Return [x, y] of the center of cell containing provided text 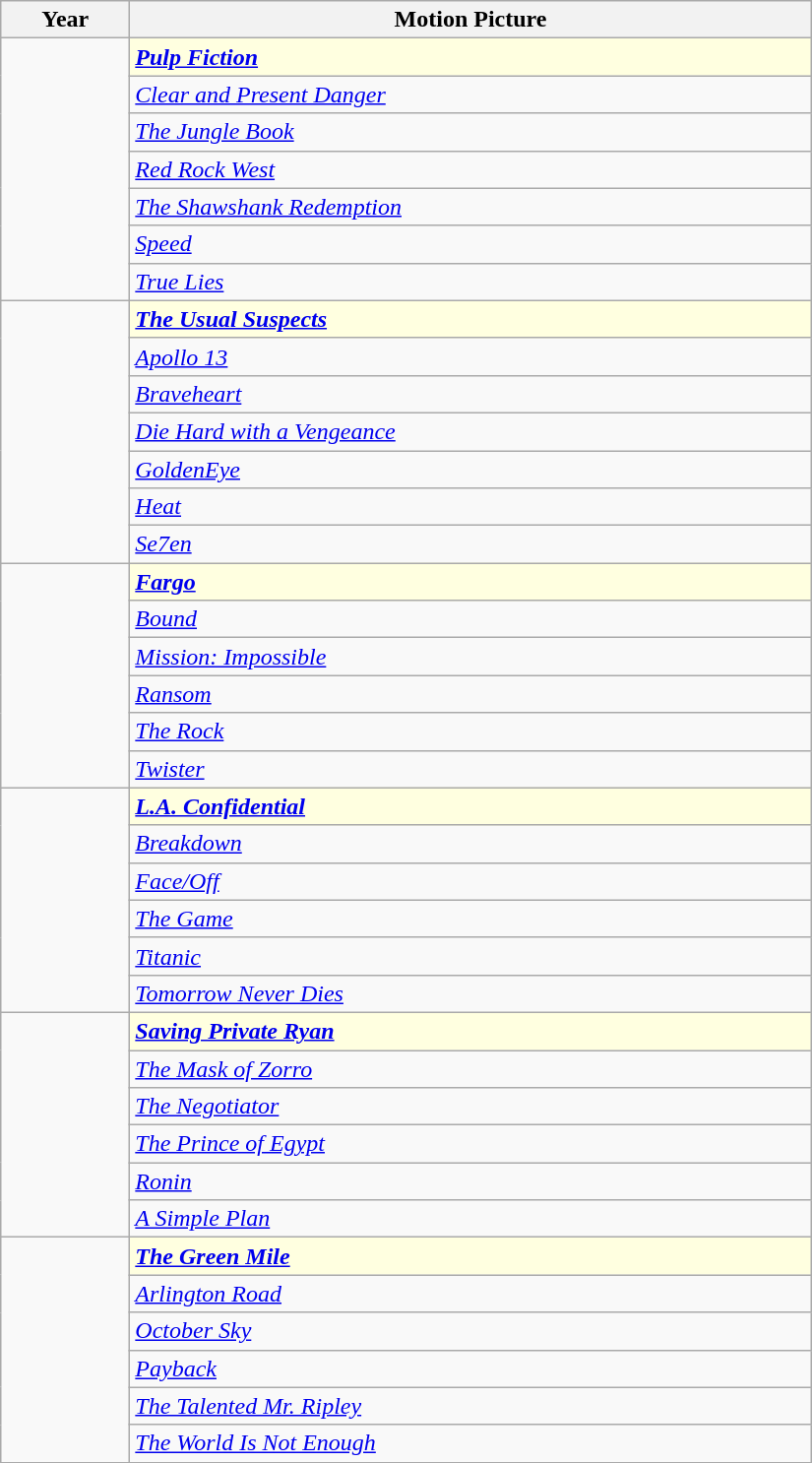
The Game [470, 919]
GoldenEye [470, 470]
The Jungle Book [470, 132]
A Simple Plan [470, 1219]
Titanic [470, 956]
Braveheart [470, 394]
The Mask of Zorro [470, 1068]
Ronin [470, 1181]
Face/Off [470, 881]
Bound [470, 619]
The Shawshank Redemption [470, 207]
Ransom [470, 694]
Heat [470, 507]
Arlington Road [470, 1294]
Apollo 13 [470, 356]
The Prince of Egypt [470, 1144]
Motion Picture [470, 20]
Payback [470, 1368]
Speed [470, 244]
Twister [470, 769]
True Lies [470, 282]
Mission: Impossible [470, 657]
The Talented Mr. Ripley [470, 1406]
Fargo [470, 582]
L.A. Confidential [470, 806]
Year [65, 20]
Saving Private Ryan [470, 1031]
The Negotiator [470, 1107]
Breakdown [470, 844]
Clear and Present Danger [470, 95]
Red Rock West [470, 169]
The World Is Not Enough [470, 1443]
October Sky [470, 1331]
The Usual Suspects [470, 319]
Die Hard with a Vengeance [470, 431]
The Rock [470, 731]
Se7en [470, 544]
The Green Mile [470, 1256]
Pulp Fiction [470, 57]
Tomorrow Never Dies [470, 993]
